For the text-containing cell, return its midpoint in (x, y) coordinate format. 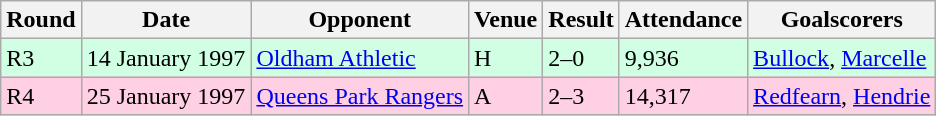
14,317 (683, 96)
Queens Park Rangers (360, 96)
R3 (41, 58)
14 January 1997 (166, 58)
Attendance (683, 20)
Oldham Athletic (360, 58)
Result (581, 20)
2–0 (581, 58)
25 January 1997 (166, 96)
Venue (506, 20)
Bullock, Marcelle (842, 58)
Date (166, 20)
Opponent (360, 20)
Goalscorers (842, 20)
9,936 (683, 58)
2–3 (581, 96)
H (506, 58)
R4 (41, 96)
Redfearn, Hendrie (842, 96)
A (506, 96)
Round (41, 20)
